Return the (X, Y) coordinate for the center point of the cell that contains the specified text.  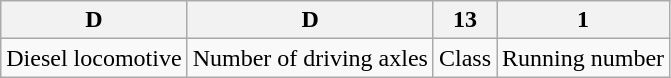
Diesel locomotive (94, 58)
Class (464, 58)
Number of driving axles (310, 58)
1 (584, 20)
Running number (584, 58)
13 (464, 20)
